Extract the [x, y] coordinate from the center of the cell holding the provided text.  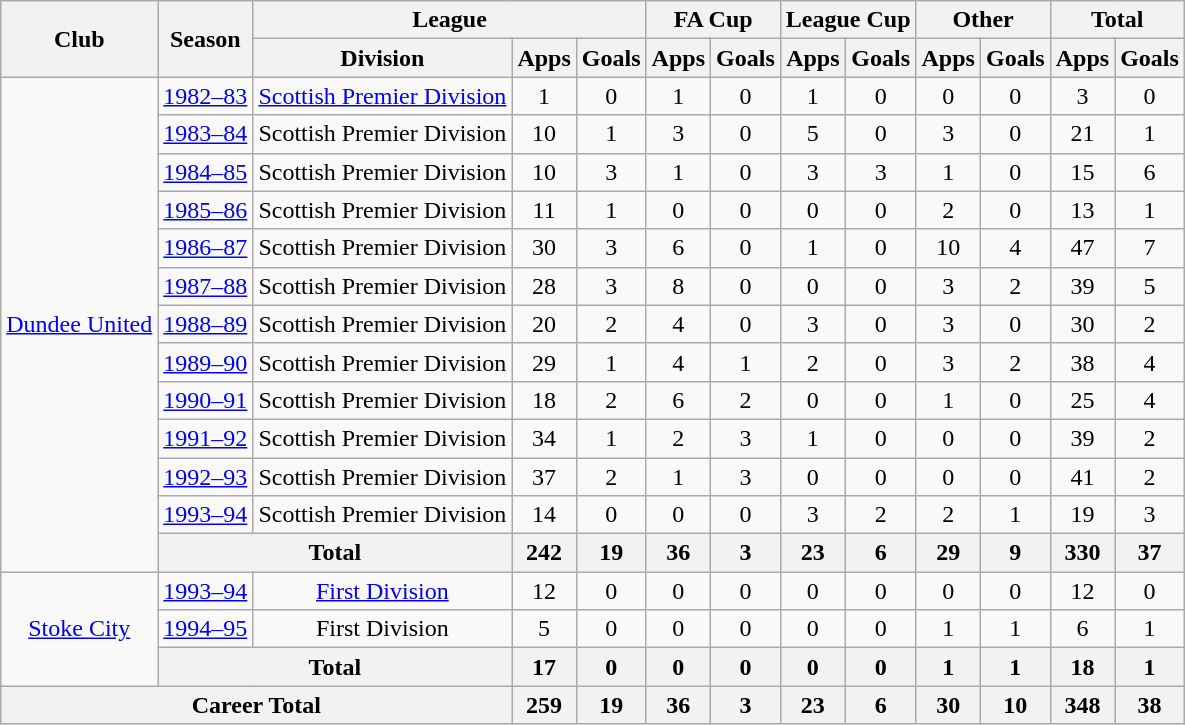
Division [382, 58]
Other [983, 20]
14 [544, 515]
11 [544, 210]
8 [678, 286]
Career Total [256, 705]
15 [1082, 172]
1990–91 [206, 400]
Dundee United [80, 324]
25 [1082, 400]
1982–83 [206, 96]
13 [1082, 210]
259 [544, 705]
1989–90 [206, 362]
20 [544, 324]
Club [80, 39]
17 [544, 667]
League Cup [848, 20]
21 [1082, 134]
330 [1082, 553]
1985–86 [206, 210]
1991–92 [206, 438]
1986–87 [206, 248]
1994–95 [206, 629]
1988–89 [206, 324]
1983–84 [206, 134]
FA Cup [713, 20]
7 [1150, 248]
League [450, 20]
1984–85 [206, 172]
1987–88 [206, 286]
242 [544, 553]
348 [1082, 705]
34 [544, 438]
9 [1015, 553]
1992–93 [206, 477]
28 [544, 286]
Stoke City [80, 629]
Season [206, 39]
41 [1082, 477]
47 [1082, 248]
